Extract the (x, y) coordinate from the center of the cell holding the provided text.  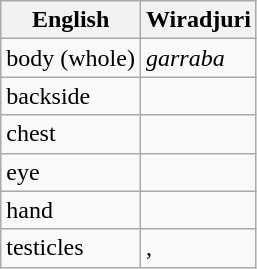
backside (71, 96)
chest (71, 134)
eye (71, 172)
garraba (198, 58)
, (198, 248)
testicles (71, 248)
English (71, 20)
Wiradjuri (198, 20)
hand (71, 210)
body (whole) (71, 58)
